Provide the [x, y] coordinate of the cell's center where the given text is located.  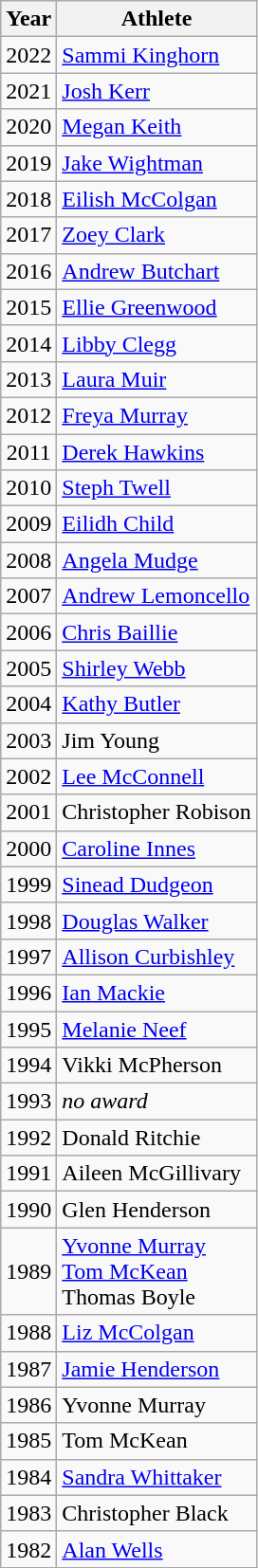
1986 [28, 1405]
1982 [28, 1549]
1989 [28, 1271]
Yvonne MurrayTom McKeanThomas Boyle [157, 1271]
2020 [28, 127]
2015 [28, 307]
2013 [28, 379]
1984 [28, 1477]
Year [28, 19]
Jake Wightman [157, 163]
1991 [28, 1174]
1983 [28, 1513]
2009 [28, 524]
2016 [28, 271]
Sinead Dudgeon [157, 884]
2006 [28, 632]
Vikki McPherson [157, 1066]
Angela Mudge [157, 560]
1987 [28, 1369]
Melanie Neef [157, 1029]
Libby Clegg [157, 343]
Steph Twell [157, 488]
2003 [28, 740]
Jamie Henderson [157, 1369]
2017 [28, 235]
Lee McConnell [157, 776]
Sammi Kinghorn [157, 55]
2014 [28, 343]
Alan Wells [157, 1549]
1994 [28, 1066]
Douglas Walker [157, 921]
Megan Keith [157, 127]
2022 [28, 55]
1988 [28, 1333]
Chris Baillie [157, 632]
Shirley Webb [157, 668]
2007 [28, 596]
Caroline Innes [157, 848]
Donald Ritchie [157, 1138]
2012 [28, 415]
2018 [28, 199]
Tom McKean [157, 1441]
2005 [28, 668]
1992 [28, 1138]
2004 [28, 704]
2021 [28, 91]
1999 [28, 884]
2001 [28, 812]
1993 [28, 1102]
Aileen McGillivary [157, 1174]
2010 [28, 488]
1990 [28, 1210]
2002 [28, 776]
Zoey Clark [157, 235]
1997 [28, 957]
Allison Curbishley [157, 957]
Derek Hawkins [157, 452]
Andrew Butchart [157, 271]
2011 [28, 452]
Josh Kerr [157, 91]
2000 [28, 848]
1985 [28, 1441]
Christopher Black [157, 1513]
Ian Mackie [157, 993]
Ellie Greenwood [157, 307]
Eilidh Child [157, 524]
1998 [28, 921]
Christopher Robison [157, 812]
Freya Murray [157, 415]
1996 [28, 993]
Glen Henderson [157, 1210]
Eilish McColgan [157, 199]
Kathy Butler [157, 704]
2008 [28, 560]
1995 [28, 1029]
no award [157, 1102]
2019 [28, 163]
Liz McColgan [157, 1333]
Jim Young [157, 740]
Laura Muir [157, 379]
Yvonne Murray [157, 1405]
Athlete [157, 19]
Andrew Lemoncello [157, 596]
Sandra Whittaker [157, 1477]
